Extract the [X, Y] coordinate from the center of the cell holding the provided text.  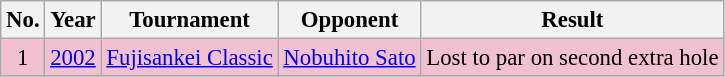
Fujisankei Classic [190, 58]
Nobuhito Sato [350, 58]
Tournament [190, 20]
2002 [73, 58]
Opponent [350, 20]
1 [23, 58]
No. [23, 20]
Result [572, 20]
Lost to par on second extra hole [572, 58]
Year [73, 20]
